Scan for the cell matching the given text and deliver its (X, Y) coordinate at center. 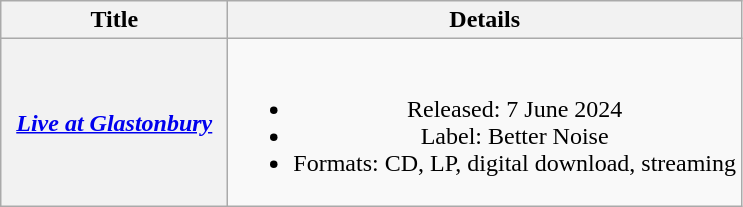
Live at Glastonbury (114, 122)
Title (114, 20)
Details (485, 20)
Released: 7 June 2024Label: Better NoiseFormats: CD, LP, digital download, streaming (485, 122)
